Provide the (x, y) coordinate of the cell's center where the given text is located.  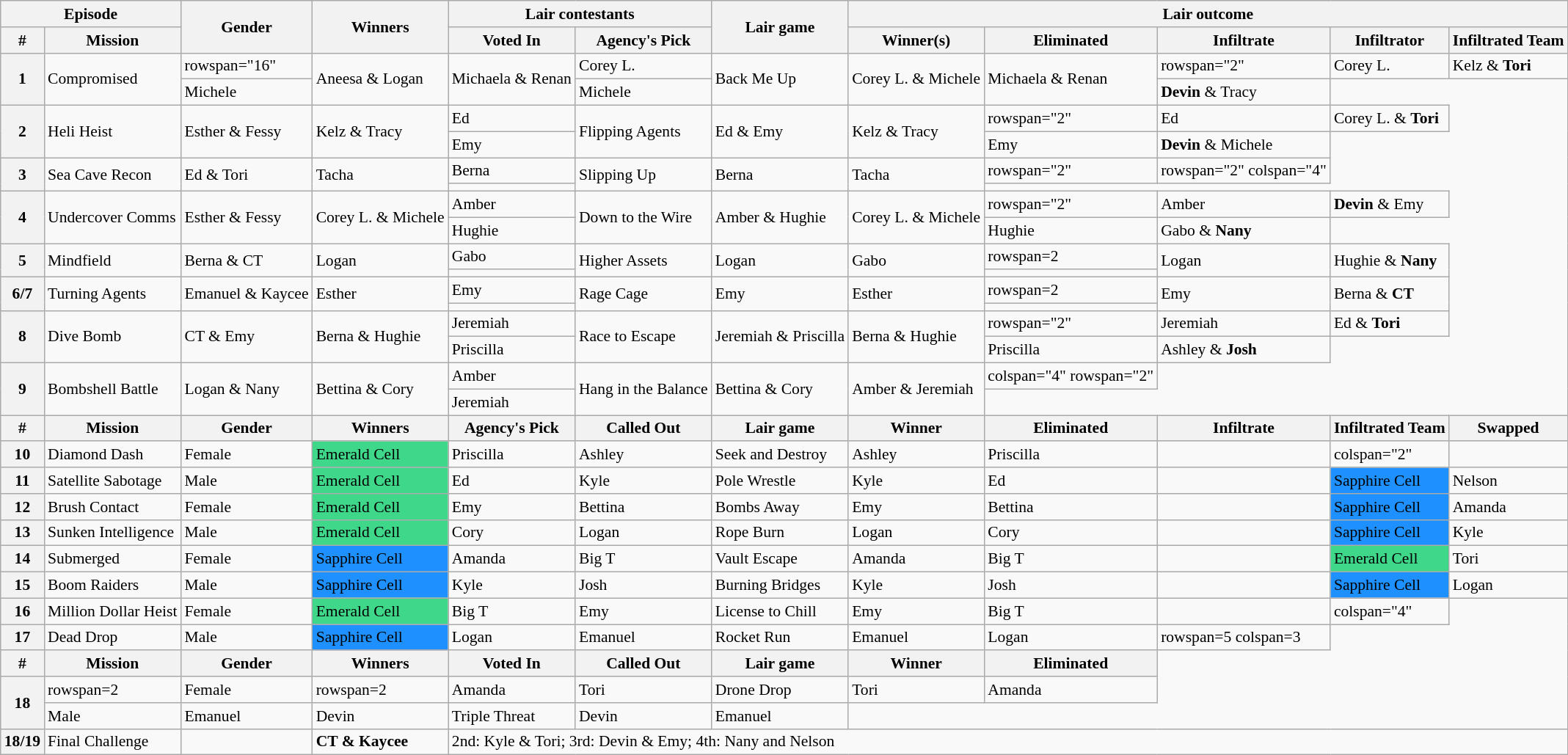
Rage Cage (643, 294)
2 (22, 132)
Turning Agents (112, 294)
Boom Raiders (112, 586)
Satellite Sabotage (112, 481)
Nelson (1509, 481)
2nd: Kyle & Tori; 3rd: Devin & Emy; 4th: Nany and Nelson (1008, 742)
15 (22, 586)
Heli Heist (112, 132)
Logan & Nany (247, 389)
12 (22, 507)
Lair outcome (1208, 14)
Diamond Dash (112, 455)
Slipping Up (643, 175)
17 (22, 638)
Bombs Away (780, 507)
rowspan="16" (247, 66)
Undercover Comms (112, 217)
CT & Kaycee (380, 742)
Final Challenge (112, 742)
Kelz & Tori (1509, 66)
Back Me Up (780, 79)
Hang in the Balance (643, 389)
Devin & Emy (1390, 205)
Vault Escape (780, 559)
Emanuel & Kaycee (247, 294)
Drone Drop (780, 690)
Rope Burn (780, 533)
colspan="4" rowspan="2" (1071, 376)
Amber & Jeremiah (916, 389)
Submerged (112, 559)
rowspan=5 colspan=3 (1244, 638)
Jeremiah & Priscilla (780, 336)
Compromised (112, 79)
6/7 (22, 294)
Million Dollar Heist (112, 611)
Ed & Emy (780, 132)
colspan="2" (1390, 455)
Swapped (1509, 428)
Brush Contact (112, 507)
Flipping Agents (643, 132)
1 (22, 79)
Pole Wrestle (780, 481)
Devin & Tracy (1244, 92)
Triple Threat (512, 716)
Sunken Intelligence (112, 533)
4 (22, 217)
Burning Bridges (780, 586)
Seek and Destroy (780, 455)
14 (22, 559)
13 (22, 533)
Dead Drop (112, 638)
License to Chill (780, 611)
Infiltrator (1390, 40)
Winner(s) (916, 40)
rowspan="2" colspan="4" (1244, 171)
colspan="4" (1390, 611)
11 (22, 481)
Lair contestants (580, 14)
Aneesa & Logan (380, 79)
Dive Bomb (112, 336)
Amber & Hughie (780, 217)
Gabo & Nany (1244, 230)
CT & Emy (247, 336)
Bombshell Battle (112, 389)
9 (22, 389)
3 (22, 175)
18 (22, 703)
10 (22, 455)
Hughie & Nany (1390, 260)
18/19 (22, 742)
Mindfield (112, 260)
Higher Assets (643, 260)
Sea Cave Recon (112, 175)
Rocket Run (780, 638)
Ashley & Josh (1244, 350)
Corey L. & Tori (1390, 119)
16 (22, 611)
5 (22, 260)
8 (22, 336)
Race to Escape (643, 336)
Devin & Michele (1244, 145)
Episode (91, 14)
Down to the Wire (643, 217)
